Locate the cell with the specified text and output its [X, Y] center coordinate. 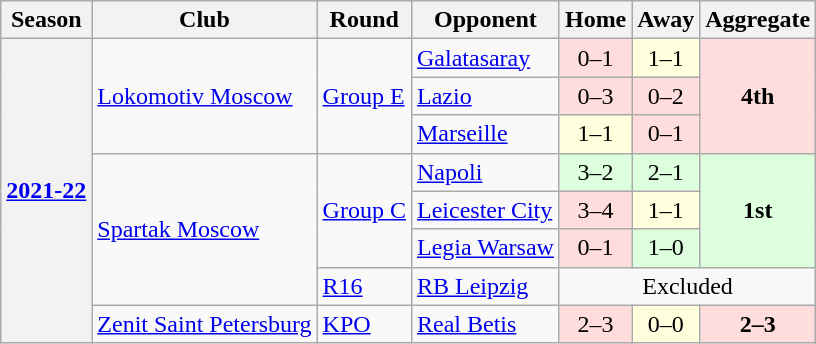
Excluded [687, 286]
Lazio [485, 96]
Round [364, 20]
Spartak Moscow [204, 229]
Galatasaray [485, 58]
Leicester City [485, 210]
Aggregate [758, 20]
Group E [364, 96]
0–0 [666, 324]
1–0 [666, 248]
R16 [364, 286]
Group C [364, 210]
Real Betis [485, 324]
Away [666, 20]
3–4 [595, 210]
KPO [364, 324]
0–3 [595, 96]
3–2 [595, 172]
Opponent [485, 20]
4th [758, 96]
Zenit Saint Petersburg [204, 324]
Napoli [485, 172]
Marseille [485, 134]
RB Leipzig [485, 286]
Lokomotiv Moscow [204, 96]
1st [758, 210]
2021-22 [46, 191]
Legia Warsaw [485, 248]
2–1 [666, 172]
0–2 [666, 96]
Season [46, 20]
Home [595, 20]
Club [204, 20]
